Search for the cell housing the specified text and yield its [X, Y] center coordinate. 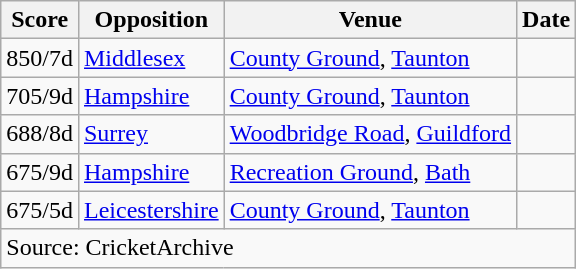
Source: CricketArchive [288, 248]
Opposition [151, 20]
675/9d [40, 172]
Surrey [151, 134]
675/5d [40, 210]
Venue [370, 20]
705/9d [40, 96]
Leicestershire [151, 210]
Date [546, 20]
Score [40, 20]
Woodbridge Road, Guildford [370, 134]
850/7d [40, 58]
Recreation Ground, Bath [370, 172]
688/8d [40, 134]
Middlesex [151, 58]
